From the cell containing the given text, extract its center point as [X, Y] coordinate. 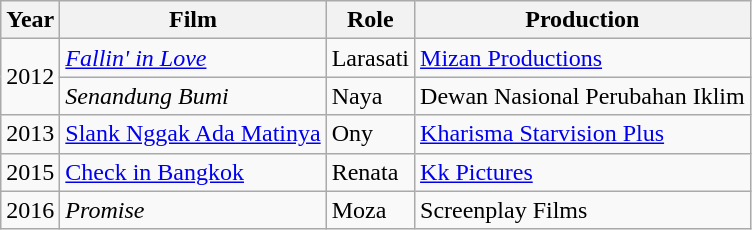
Naya [370, 96]
Mizan Productions [583, 58]
Moza [370, 210]
Renata [370, 172]
2012 [30, 77]
Fallin' in Love [193, 58]
Production [583, 20]
Film [193, 20]
Larasati [370, 58]
2016 [30, 210]
Promise [193, 210]
Check in Bangkok [193, 172]
Senandung Bumi [193, 96]
Ony [370, 134]
Slank Nggak Ada Matinya [193, 134]
2015 [30, 172]
Dewan Nasional Perubahan Iklim [583, 96]
Screenplay Films [583, 210]
2013 [30, 134]
Role [370, 20]
Year [30, 20]
Kk Pictures [583, 172]
Kharisma Starvision Plus [583, 134]
